Determine the [X, Y] coordinate at the center of the cell enclosing the given text.  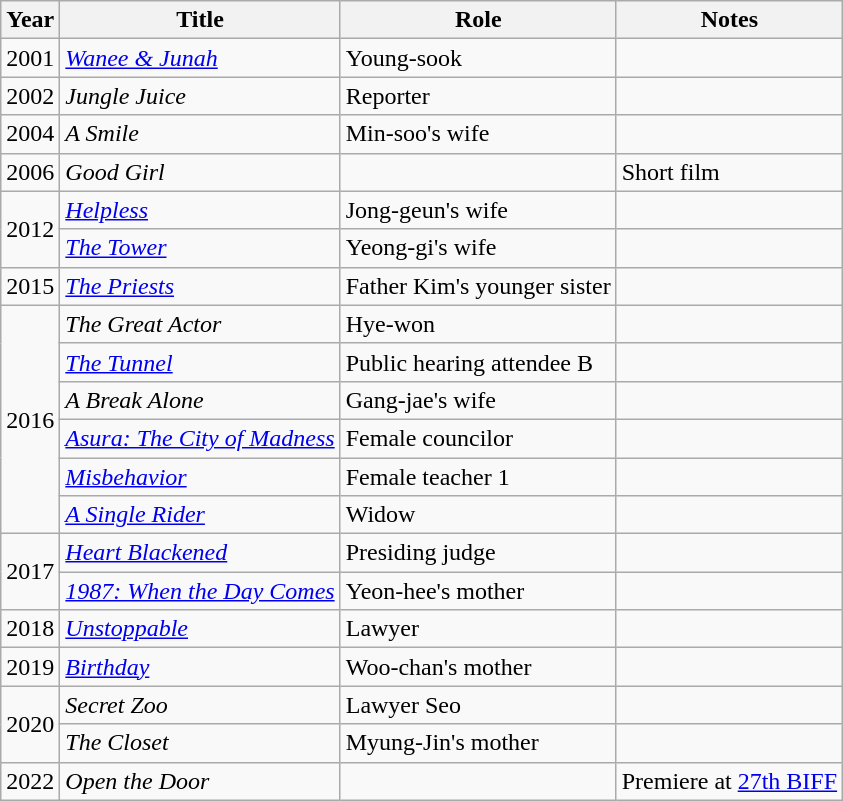
2002 [30, 96]
A Smile [200, 134]
Asura: The City of Madness [200, 438]
Jong-geun's wife [478, 210]
2006 [30, 172]
Notes [729, 20]
The Tunnel [200, 362]
Misbehavior [200, 477]
Title [200, 20]
Yeong-gi's wife [478, 248]
2012 [30, 229]
Premiere at 27th BIFF [729, 781]
Role [478, 20]
Heart Blackened [200, 553]
The Great Actor [200, 324]
Female teacher 1 [478, 477]
Reporter [478, 96]
2015 [30, 286]
Min-soo's wife [478, 134]
Father Kim's younger sister [478, 286]
2016 [30, 419]
The Priests [200, 286]
Public hearing attendee B [478, 362]
Presiding judge [478, 553]
Lawyer [478, 629]
Jungle Juice [200, 96]
Wanee & Junah [200, 58]
Open the Door [200, 781]
Gang-jae's wife [478, 400]
A Single Rider [200, 515]
Helpless [200, 210]
2004 [30, 134]
Secret Zoo [200, 705]
Year [30, 20]
Lawyer Seo [478, 705]
A Break Alone [200, 400]
2017 [30, 572]
2019 [30, 667]
Hye-won [478, 324]
Yeon-hee's mother [478, 591]
Short film [729, 172]
2001 [30, 58]
2020 [30, 724]
The Closet [200, 743]
Woo-chan's mother [478, 667]
2022 [30, 781]
Good Girl [200, 172]
Unstoppable [200, 629]
Widow [478, 515]
Young-sook [478, 58]
1987: When the Day Comes [200, 591]
Female councilor [478, 438]
Myung-Jin's mother [478, 743]
Birthday [200, 667]
2018 [30, 629]
The Tower [200, 248]
